Provide the (x, y) coordinate of the cell's center where the given text is located.  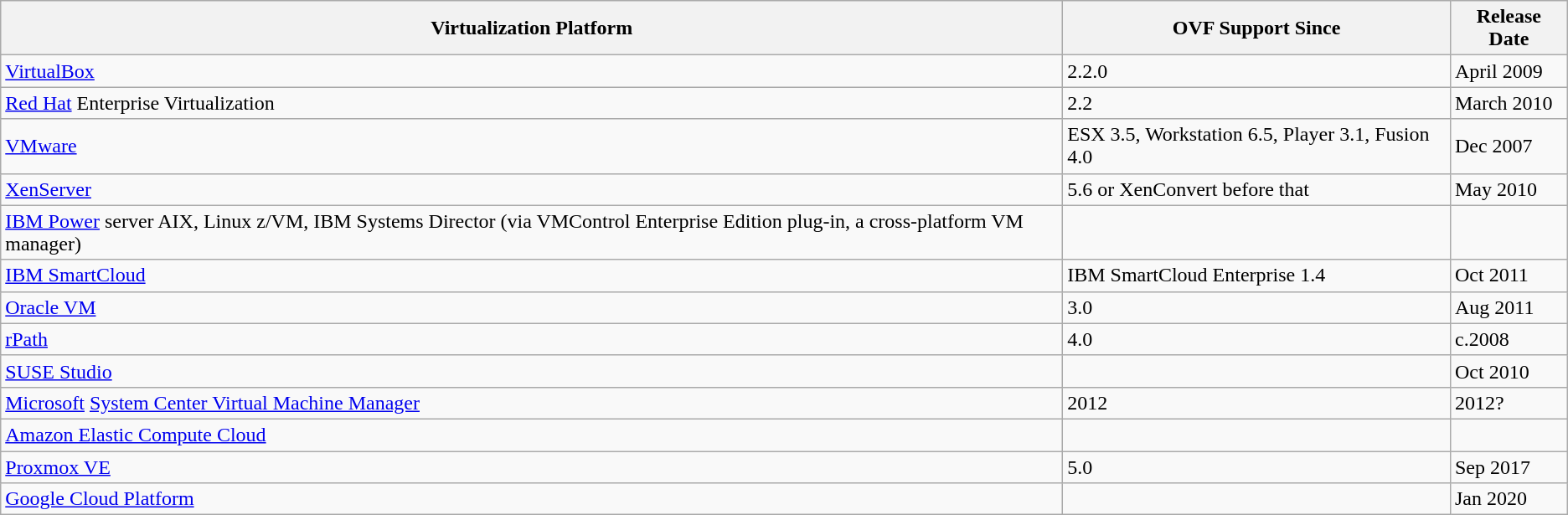
Aug 2011 (1509, 307)
OVF Support Since (1256, 28)
2.2.0 (1256, 71)
2012? (1509, 403)
Red Hat Enterprise Virtualization (532, 103)
Sep 2017 (1509, 466)
May 2010 (1509, 189)
IBM SmartCloud Enterprise 1.4 (1256, 276)
2012 (1256, 403)
5.6 or XenConvert before that (1256, 189)
3.0 (1256, 307)
XenServer (532, 189)
SUSE Studio (532, 371)
rPath (532, 339)
Proxmox VE (532, 466)
IBM SmartCloud (532, 276)
IBM Power server AIX, Linux z/VM, IBM Systems Director (via VMControl Enterprise Edition plug-in, a cross-platform VM manager) (532, 233)
Oracle VM (532, 307)
Oct 2011 (1509, 276)
VMware (532, 146)
Oct 2010 (1509, 371)
Release Date (1509, 28)
Jan 2020 (1509, 499)
2.2 (1256, 103)
April 2009 (1509, 71)
4.0 (1256, 339)
Virtualization Platform (532, 28)
ESX 3.5, Workstation 6.5, Player 3.1, Fusion 4.0 (1256, 146)
Microsoft System Center Virtual Machine Manager (532, 403)
Dec 2007 (1509, 146)
March 2010 (1509, 103)
VirtualBox (532, 71)
Google Cloud Platform (532, 499)
c.2008 (1509, 339)
Amazon Elastic Compute Cloud (532, 435)
5.0 (1256, 466)
